Return (x, y) of the center of cell containing provided text 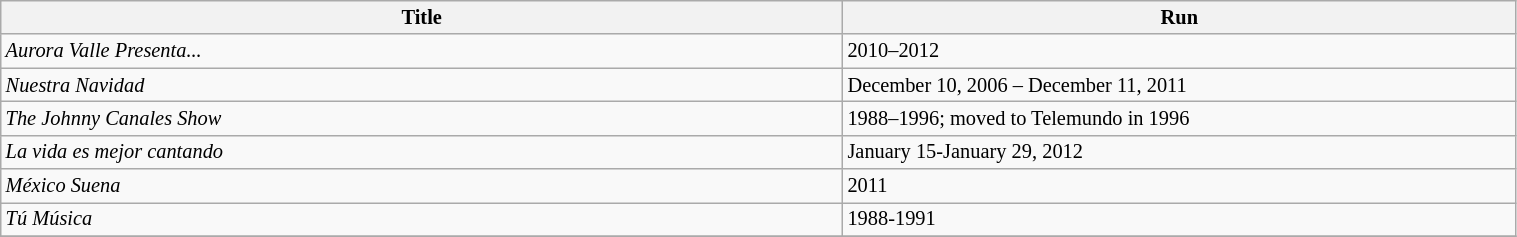
Nuestra Navidad (422, 85)
La vida es mejor cantando (422, 152)
Aurora Valle Presenta... (422, 51)
México Suena (422, 186)
December 10, 2006 – December 11, 2011 (1180, 85)
Title (422, 17)
Tú Música (422, 219)
The Johnny Canales Show (422, 118)
January 15-January 29, 2012 (1180, 152)
2011 (1180, 186)
1988–1996; moved to Telemundo in 1996 (1180, 118)
2010–2012 (1180, 51)
Run (1180, 17)
1988-1991 (1180, 219)
